Locate the cell with the specified text and output its [x, y] center coordinate. 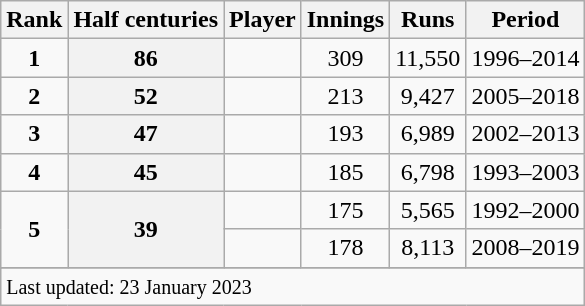
1993–2003 [526, 172]
2005–2018 [526, 96]
39 [146, 229]
1996–2014 [526, 58]
193 [345, 134]
309 [345, 58]
213 [345, 96]
8,113 [428, 248]
Runs [428, 20]
3 [34, 134]
1 [34, 58]
11,550 [428, 58]
Player [263, 20]
2002–2013 [526, 134]
Innings [345, 20]
2008–2019 [526, 248]
86 [146, 58]
Last updated: 23 January 2023 [293, 286]
2 [34, 96]
1992–2000 [526, 210]
9,427 [428, 96]
175 [345, 210]
6,798 [428, 172]
47 [146, 134]
5,565 [428, 210]
6,989 [428, 134]
4 [34, 172]
52 [146, 96]
5 [34, 229]
178 [345, 248]
Rank [34, 20]
45 [146, 172]
185 [345, 172]
Half centuries [146, 20]
Period [526, 20]
